Identify which cell holds the provided text, then report its (x, y) central coordinate. 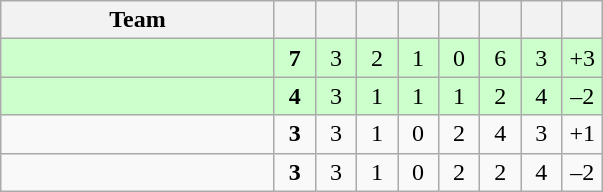
7 (294, 58)
6 (500, 58)
+3 (582, 58)
Team (138, 20)
+1 (582, 134)
